Return the (x, y) coordinate for the center point of the cell that contains the specified text.  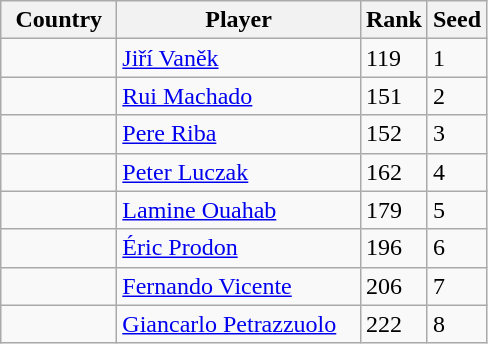
1 (456, 58)
152 (394, 134)
3 (456, 134)
179 (394, 210)
4 (456, 172)
Giancarlo Petrazzuolo (239, 324)
Fernando Vicente (239, 286)
Jiří Vaněk (239, 58)
Peter Luczak (239, 172)
196 (394, 248)
162 (394, 172)
Country (59, 20)
8 (456, 324)
Pere Riba (239, 134)
Player (239, 20)
Éric Prodon (239, 248)
Lamine Ouahab (239, 210)
7 (456, 286)
151 (394, 96)
Rank (394, 20)
5 (456, 210)
119 (394, 58)
206 (394, 286)
222 (394, 324)
2 (456, 96)
Rui Machado (239, 96)
Seed (456, 20)
6 (456, 248)
